Determine the [x, y] coordinate at the center of the cell enclosing the given text.  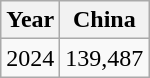
139,487 [104, 58]
2024 [30, 58]
China [104, 20]
Year [30, 20]
